Pinpoint the cell where the given text exists, returning its [x, y] midpoint coordinate. 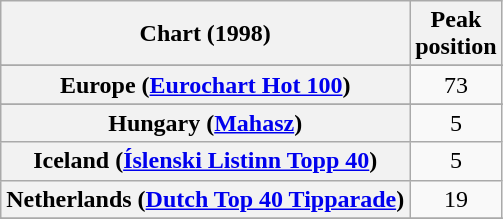
Iceland (Íslenski Listinn Topp 40) [206, 161]
Hungary (Mahasz) [206, 123]
Chart (1998) [206, 34]
Netherlands (Dutch Top 40 Tipparade) [206, 199]
19 [456, 199]
Peakposition [456, 34]
Europe (Eurochart Hot 100) [206, 85]
73 [456, 85]
